Extract the [X, Y] coordinate from the center of the cell holding the provided text.  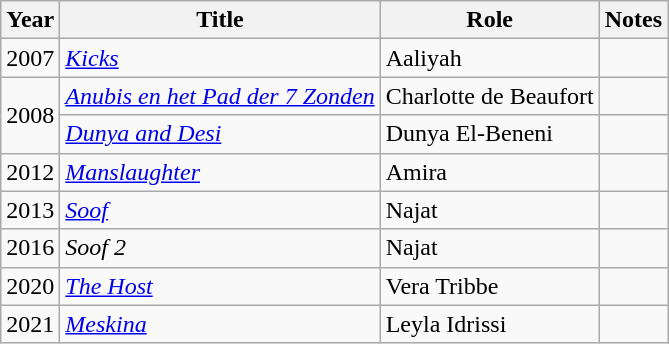
Vera Tribbe [490, 286]
Manslaughter [220, 172]
2007 [30, 58]
Title [220, 20]
2016 [30, 248]
2013 [30, 210]
Role [490, 20]
Year [30, 20]
Leyla Idrissi [490, 324]
2021 [30, 324]
Charlotte de Beaufort [490, 96]
Soof [220, 210]
Anubis en het Pad der 7 Zonden [220, 96]
Kicks [220, 58]
2020 [30, 286]
2012 [30, 172]
Meskina [220, 324]
Notes [633, 20]
2008 [30, 115]
The Host [220, 286]
Aaliyah [490, 58]
Soof 2 [220, 248]
Dunya El-Beneni [490, 134]
Amira [490, 172]
Dunya and Desi [220, 134]
